Scan for the cell matching the given text and deliver its (x, y) coordinate at center. 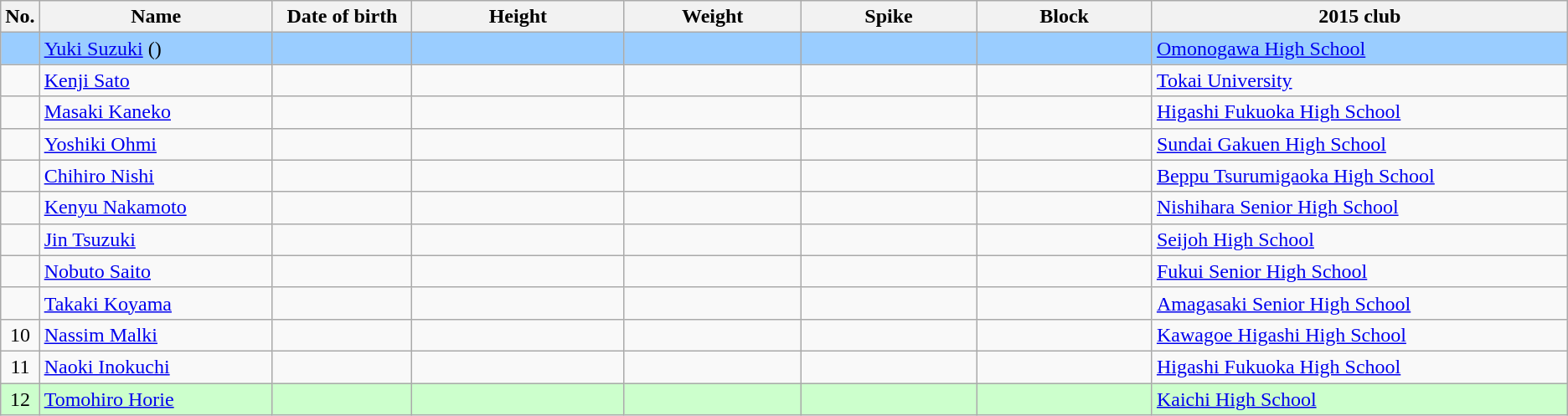
Kenji Sato (156, 80)
Fukui Senior High School (1359, 271)
Chihiro Nishi (156, 176)
10 (20, 335)
Kawagoe Higashi High School (1359, 335)
2015 club (1359, 17)
Yuki Suzuki () (156, 49)
Kenyu Nakamoto (156, 208)
Amagasaki Senior High School (1359, 303)
Takaki Koyama (156, 303)
Spike (888, 17)
Seijoh High School (1359, 239)
Beppu Tsurumigaoka High School (1359, 176)
Weight (712, 17)
Nassim Malki (156, 335)
Tokai University (1359, 80)
Naoki Inokuchi (156, 367)
Nobuto Saito (156, 271)
Sundai Gakuen High School (1359, 144)
Nishihara Senior High School (1359, 208)
11 (20, 367)
Jin Tsuzuki (156, 239)
Yoshiki Ohmi (156, 144)
No. (20, 17)
Tomohiro Horie (156, 399)
Masaki Kaneko (156, 112)
Omonogawa High School (1359, 49)
Block (1065, 17)
Name (156, 17)
12 (20, 399)
Height (518, 17)
Kaichi High School (1359, 399)
Date of birth (342, 17)
